Pinpoint the cell where the given text exists, returning its (X, Y) midpoint coordinate. 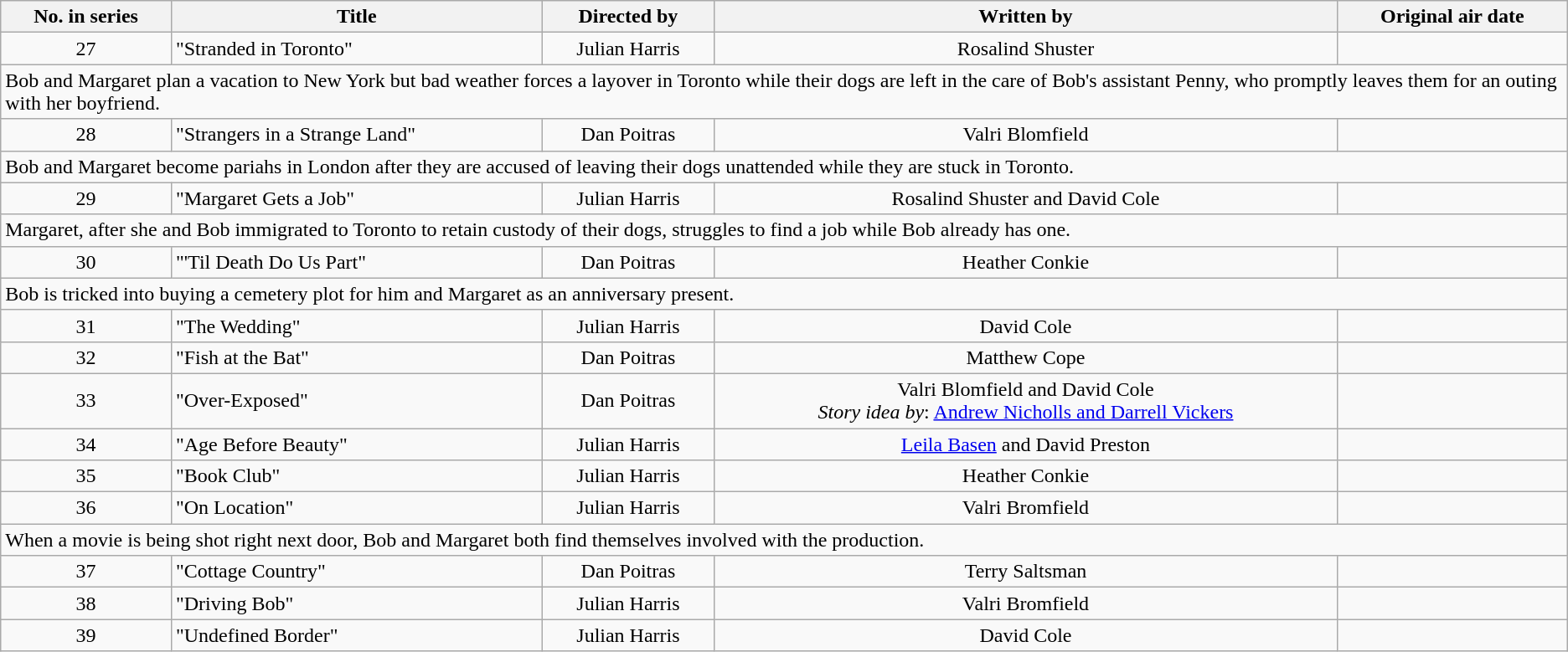
Valri Blomfield (1026, 135)
29 (86, 198)
30 (86, 262)
"On Location" (357, 508)
"Cottage Country" (357, 572)
"Stranded in Toronto" (357, 49)
Rosalind Shuster and David Cole (1026, 198)
Matthew Cope (1026, 357)
36 (86, 508)
Bob is tricked into buying a cemetery plot for him and Margaret as an anniversary present. (784, 294)
"'Til Death Do Us Part" (357, 262)
"Driving Bob" (357, 603)
Rosalind Shuster (1026, 49)
"Undefined Border" (357, 635)
Bob and Margaret become pariahs in London after they are accused of leaving their dogs unattended while they are stuck in Toronto. (784, 167)
"Book Club" (357, 476)
Written by (1026, 17)
39 (86, 635)
Title (357, 17)
Directed by (628, 17)
No. in series (86, 17)
31 (86, 326)
33 (86, 400)
Valri Blomfield and David ColeStory idea by: Andrew Nicholls and Darrell Vickers (1026, 400)
38 (86, 603)
34 (86, 444)
"Strangers in a Strange Land" (357, 135)
"Age Before Beauty" (357, 444)
When a movie is being shot right next door, Bob and Margaret both find themselves involved with the production. (784, 540)
Leila Basen and David Preston (1026, 444)
32 (86, 357)
27 (86, 49)
35 (86, 476)
28 (86, 135)
"Over-Exposed" (357, 400)
"Fish at the Bat" (357, 357)
"Margaret Gets a Job" (357, 198)
"The Wedding" (357, 326)
37 (86, 572)
Terry Saltsman (1026, 572)
Original air date (1452, 17)
Margaret, after she and Bob immigrated to Toronto to retain custody of their dogs, struggles to find a job while Bob already has one. (784, 230)
